Pinpoint the cell where the given text exists, returning its (X, Y) midpoint coordinate. 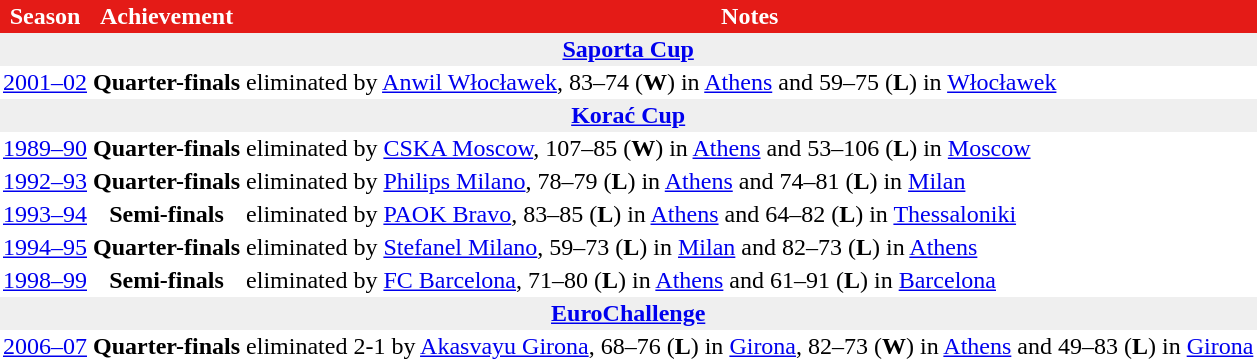
Saporta Cup (628, 50)
eliminated by Stefanel Milano, 59–73 (L) in Milan and 82–73 (L) in Athens (750, 248)
Korać Cup (628, 116)
1989–90 (45, 148)
EuroChallenge (628, 314)
Notes (750, 16)
eliminated by CSKA Moscow, 107–85 (W) in Athens and 53–106 (L) in Moscow (750, 148)
eliminated by FC Barcelona, 71–80 (L) in Athens and 61–91 (L) in Barcelona (750, 280)
eliminated by PAOK Bravo, 83–85 (L) in Athens and 64–82 (L) in Thessaloniki (750, 214)
1998–99 (45, 280)
1993–94 (45, 214)
Season (45, 16)
2001–02 (45, 82)
Achievement (166, 16)
1994–95 (45, 248)
1992–93 (45, 182)
eliminated by Philips Milano, 78–79 (L) in Athens and 74–81 (L) in Milan (750, 182)
eliminated by Anwil Włocławek, 83–74 (W) in Athens and 59–75 (L) in Włocławek (750, 82)
